Extract the (x, y) coordinate from the center of the cell holding the provided text.  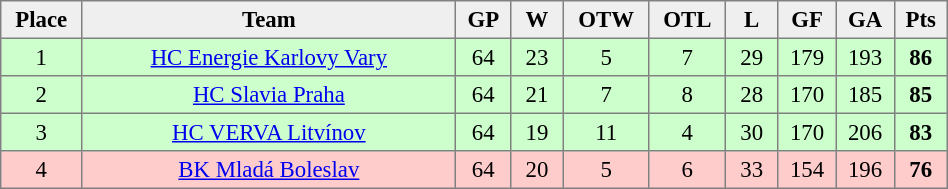
29 (752, 57)
83 (920, 132)
8 (687, 95)
L (752, 20)
23 (538, 57)
HC Slavia Praha (269, 95)
GP (484, 20)
206 (865, 132)
3 (42, 132)
193 (865, 57)
6 (687, 170)
2 (42, 95)
85 (920, 95)
GF (807, 20)
33 (752, 170)
28 (752, 95)
19 (538, 132)
Place (42, 20)
Team (269, 20)
Pts (920, 20)
11 (606, 132)
185 (865, 95)
86 (920, 57)
OTW (606, 20)
GA (865, 20)
20 (538, 170)
HC Energie Karlovy Vary (269, 57)
196 (865, 170)
21 (538, 95)
1 (42, 57)
OTL (687, 20)
154 (807, 170)
179 (807, 57)
30 (752, 132)
W (538, 20)
HC VERVA Litvínov (269, 132)
76 (920, 170)
BK Mladá Boleslav (269, 170)
